Provide the [x, y] coordinate of the cell's center where the given text is located.  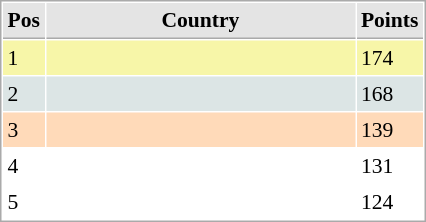
139 [390, 129]
Country [200, 21]
131 [390, 165]
5 [24, 201]
2 [24, 93]
4 [24, 165]
1 [24, 57]
174 [390, 57]
124 [390, 201]
168 [390, 93]
Pos [24, 21]
3 [24, 129]
Points [390, 21]
